Search for the cell housing the specified text and yield its (X, Y) center coordinate. 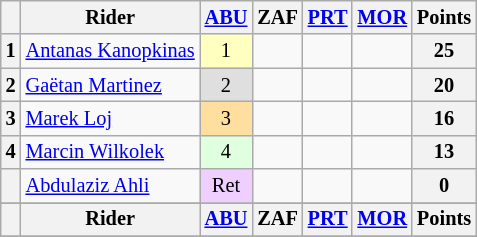
Ret (226, 186)
0 (444, 186)
13 (444, 152)
16 (444, 118)
Antanas Kanopkinas (110, 51)
Gaëtan Martinez (110, 85)
Abdulaziz Ahli (110, 186)
20 (444, 85)
Marcin Wilkolek (110, 152)
Marek Loj (110, 118)
25 (444, 51)
